Find where the given text appears and provide that cell's center as [X, Y] coordinate. 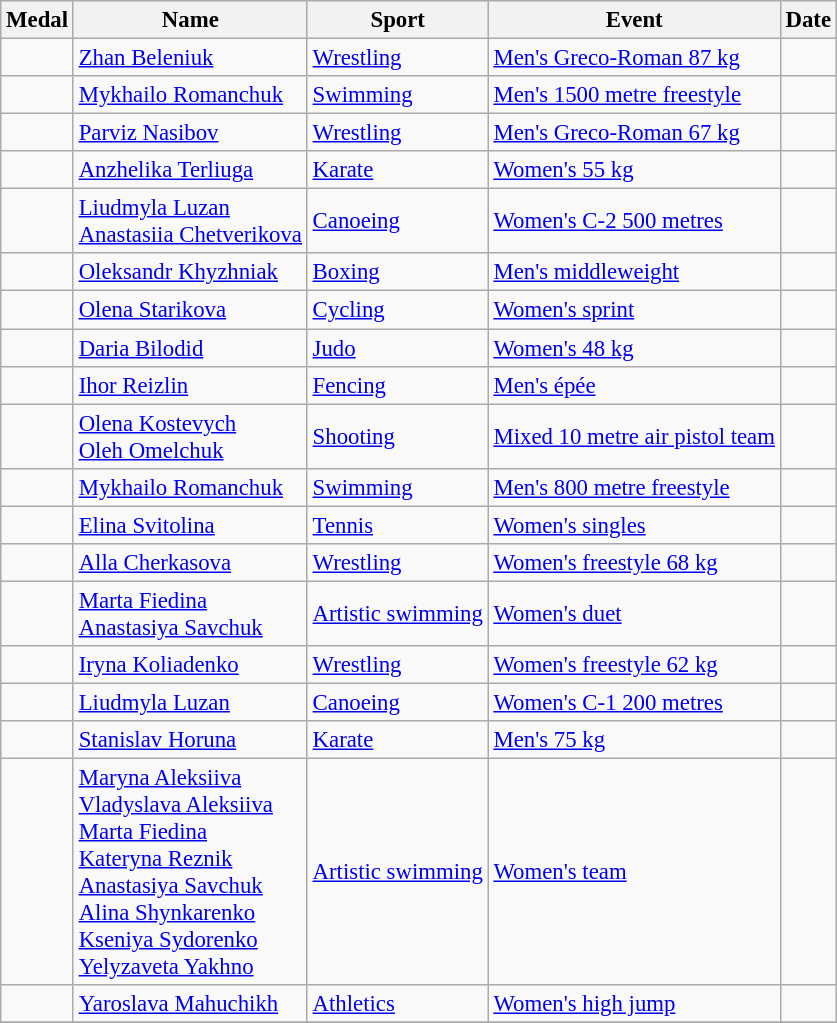
Women's sprint [634, 310]
Women's duet [634, 614]
Cycling [398, 310]
Mixed 10 metre air pistol team [634, 436]
Elina Svitolina [190, 525]
Men's Greco-Roman 67 kg [634, 133]
Women's singles [634, 525]
Men's middleweight [634, 273]
Athletics [398, 1004]
Medal [38, 20]
Stanislav Horuna [190, 740]
Maryna AleksiivaVladyslava AleksiivaMarta FiedinaKateryna ReznikAnastasiya SavchukAlina ShynkarenkoKseniya SydorenkoYelyzaveta Yakhno [190, 872]
Shooting [398, 436]
Anzhelika Terliuga [190, 170]
Men's épée [634, 385]
Women's freestyle 68 kg [634, 563]
Men's Greco-Roman 87 kg [634, 58]
Men's 1500 metre freestyle [634, 95]
Women's C-1 200 metres [634, 702]
Event [634, 20]
Liudmyla Luzan [190, 702]
Liudmyla LuzanAnastasiia Chetverikova [190, 222]
Ihor Reizlin [190, 385]
Women's freestyle 62 kg [634, 665]
Men's 800 metre freestyle [634, 487]
Zhan Beleniuk [190, 58]
Women's C-2 500 metres [634, 222]
Olena Starikova [190, 310]
Boxing [398, 273]
Marta FiedinaAnastasiya Savchuk [190, 614]
Iryna Koliadenko [190, 665]
Name [190, 20]
Men's 75 kg [634, 740]
Sport [398, 20]
Daria Bilodid [190, 348]
Women's high jump [634, 1004]
Olena KostevychOleh Omelchuk [190, 436]
Women's team [634, 872]
Judo [398, 348]
Oleksandr Khyzhniak [190, 273]
Parviz Nasibov [190, 133]
Alla Cherkasova [190, 563]
Women's 55 kg [634, 170]
Fencing [398, 385]
Tennis [398, 525]
Date [808, 20]
Women's 48 kg [634, 348]
Yaroslava Mahuchikh [190, 1004]
